Return the (x, y) coordinate for the center point of the cell that contains the specified text.  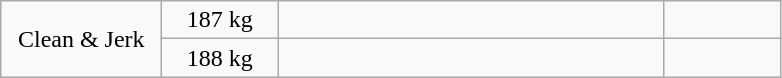
188 kg (220, 58)
Clean & Jerk (82, 39)
187 kg (220, 20)
